For the text-containing cell, return its midpoint in (x, y) coordinate format. 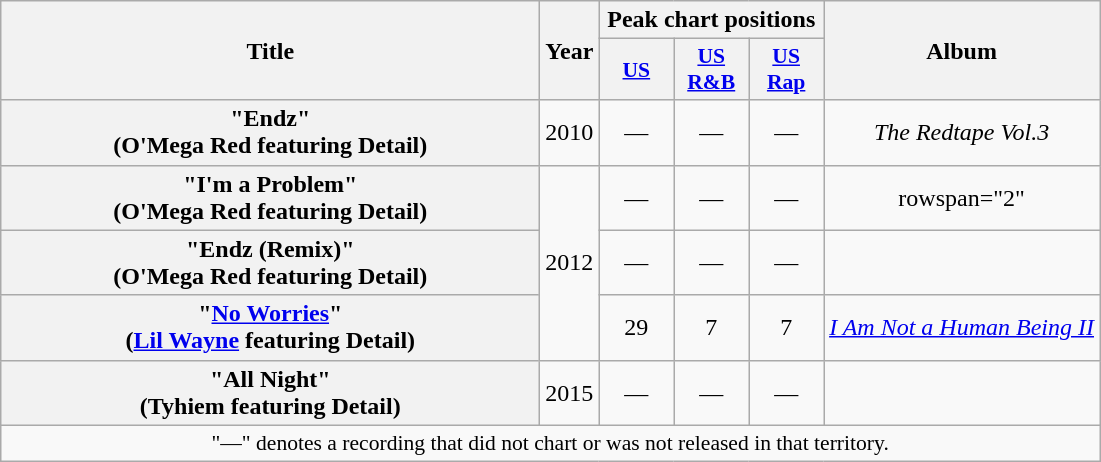
Album (962, 50)
"—" denotes a recording that did not chart or was not released in that territory. (550, 443)
"Endz (Remix)"(O'Mega Red featuring Detail) (270, 262)
29 (636, 328)
Peak chart positions (712, 20)
Title (270, 50)
2012 (570, 262)
2015 (570, 392)
US R&B (712, 70)
"No Worries"(Lil Wayne featuring Detail) (270, 328)
"Endz"(O'Mega Red featuring Detail) (270, 132)
I Am Not a Human Being II (962, 328)
The Redtape Vol.3 (962, 132)
rowspan="2" (962, 198)
"I'm a Problem"(O'Mega Red featuring Detail) (270, 198)
2010 (570, 132)
US (636, 70)
US Rap (786, 70)
Year (570, 50)
"All Night"(Tyhiem featuring Detail) (270, 392)
